For the text-containing cell, return its midpoint in (X, Y) coordinate format. 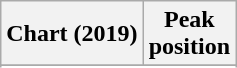
Peakposition (189, 34)
Chart (2019) (72, 34)
